Extract the (x, y) coordinate from the center of the cell holding the provided text.  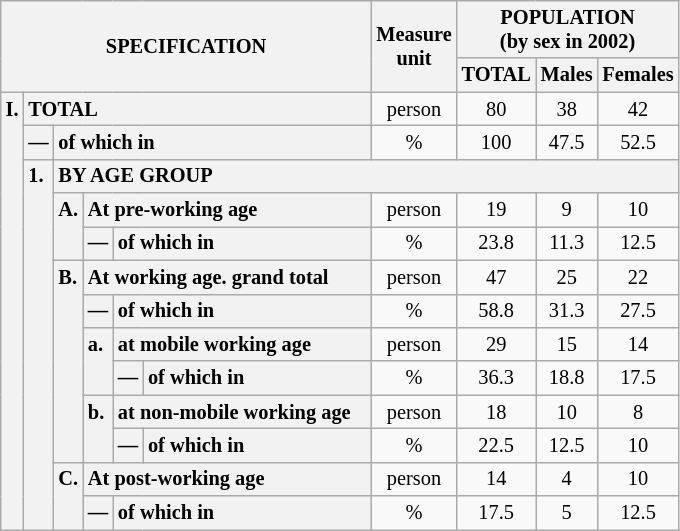
a. (98, 360)
47.5 (567, 142)
at non-mobile working age (242, 412)
19 (496, 210)
9 (567, 210)
22.5 (496, 445)
47 (496, 277)
At working age. grand total (227, 277)
18.8 (567, 378)
11.3 (567, 243)
POPULATION (by sex in 2002) (568, 29)
22 (638, 277)
4 (567, 479)
5 (567, 513)
80 (496, 109)
At post-working age (227, 479)
C. (68, 496)
8 (638, 412)
52.5 (638, 142)
BY AGE GROUP (366, 176)
18 (496, 412)
at mobile working age (242, 344)
I. (12, 311)
31.3 (567, 311)
25 (567, 277)
42 (638, 109)
100 (496, 142)
At pre-working age (227, 210)
27.5 (638, 311)
29 (496, 344)
SPECIFICATION (186, 46)
23.8 (496, 243)
A. (68, 226)
Males (567, 75)
36.3 (496, 378)
b. (98, 428)
Females (638, 75)
58.8 (496, 311)
38 (567, 109)
15 (567, 344)
1. (38, 344)
Measure unit (414, 46)
B. (68, 361)
